Search for the cell housing the specified text and yield its [X, Y] center coordinate. 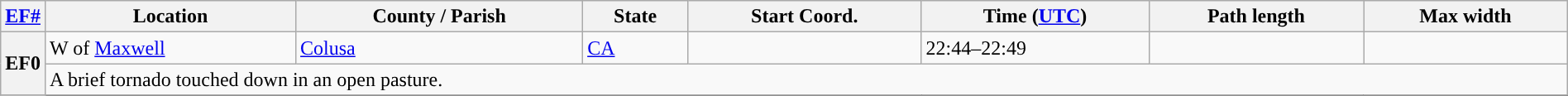
A brief tornado touched down in an open pasture. [806, 79]
Max width [1465, 17]
Time (UTC) [1035, 17]
CA [635, 48]
Path length [1256, 17]
EF0 [23, 64]
W of Maxwell [170, 48]
Colusa [440, 48]
EF# [23, 17]
Location [170, 17]
County / Parish [440, 17]
State [635, 17]
Start Coord. [804, 17]
22:44–22:49 [1035, 48]
